Scan for the cell matching the given text and deliver its (X, Y) coordinate at center. 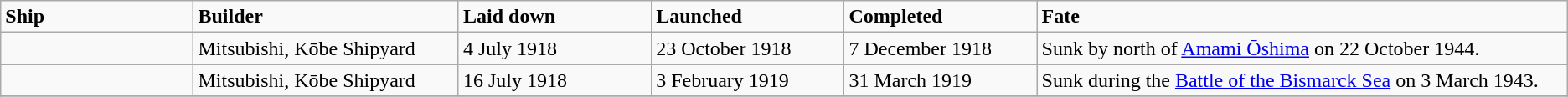
16 July 1918 (554, 80)
4 July 1918 (554, 48)
Fate (1302, 17)
Sunk by north of Amami Ōshima on 22 October 1944. (1302, 48)
31 March 1919 (941, 80)
Launched (748, 17)
3 February 1919 (748, 80)
23 October 1918 (748, 48)
Builder (327, 17)
Ship (97, 17)
Completed (941, 17)
Sunk during the Battle of the Bismarck Sea on 3 March 1943. (1302, 80)
Laid down (554, 17)
7 December 1918 (941, 48)
